Identify which cell holds the provided text, then report its [X, Y] central coordinate. 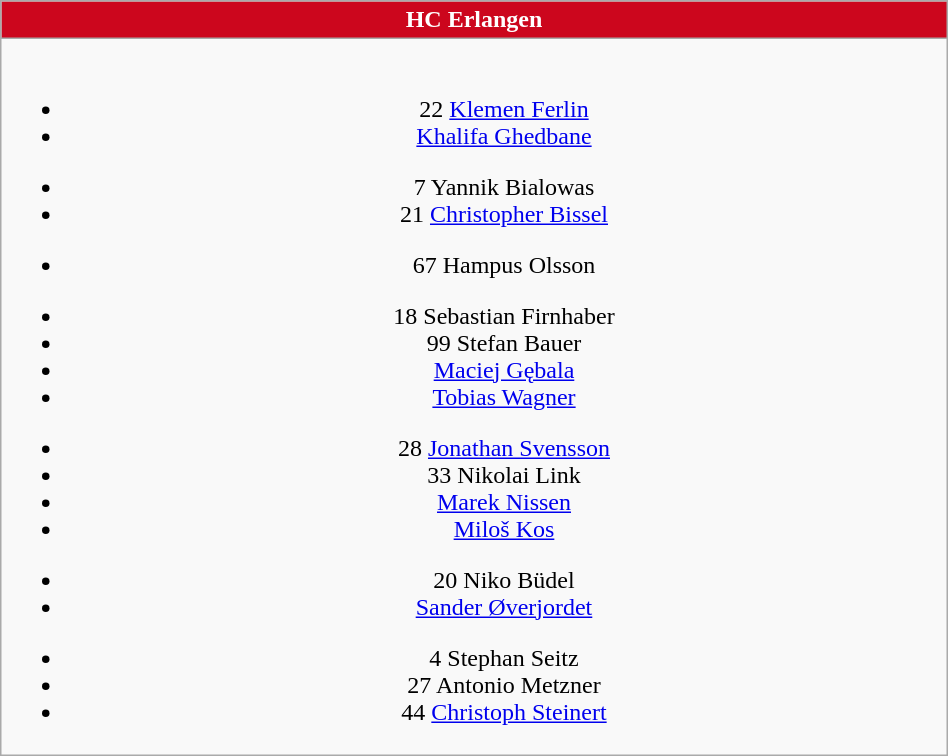
HC Erlangen [474, 20]
